Pinpoint the cell where the given text exists, returning its (X, Y) midpoint coordinate. 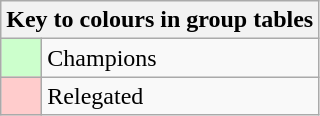
Key to colours in group tables (160, 20)
Champions (180, 58)
Relegated (180, 96)
